Provide the (X, Y) coordinate of the cell's center where the given text is located.  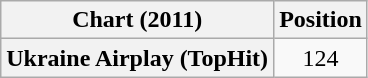
Ukraine Airplay (TopHit) (138, 58)
124 (321, 58)
Chart (2011) (138, 20)
Position (321, 20)
